Return the [x, y] coordinate for the center point of the cell that contains the specified text.  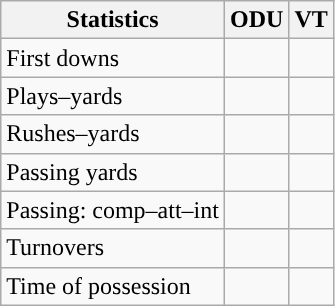
Statistics [113, 20]
ODU [256, 20]
VT [311, 20]
Passing yards [113, 172]
First downs [113, 58]
Time of possession [113, 286]
Rushes–yards [113, 134]
Passing: comp–att–int [113, 210]
Plays–yards [113, 96]
Turnovers [113, 248]
